Locate the cell with the specified text and output its (X, Y) center coordinate. 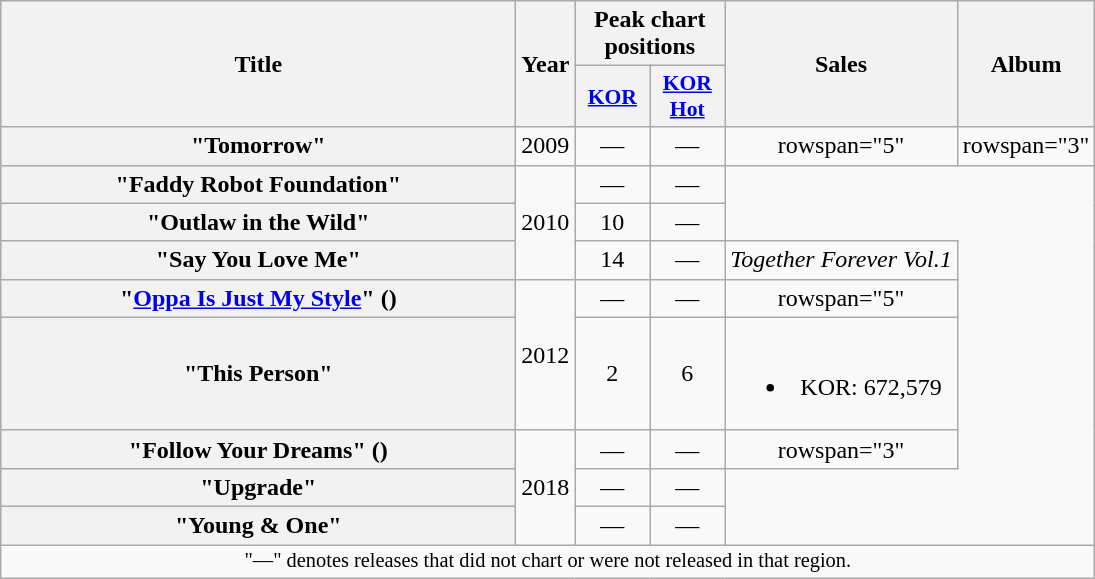
Album (1026, 64)
Title (258, 64)
2009 (546, 146)
"Young & One" (258, 525)
Peak chart positions (650, 34)
"Outlaw in the Wild" (258, 222)
KOR Hot (688, 96)
2010 (546, 222)
2012 (546, 354)
Together Forever Vol.1 (842, 260)
KOR (612, 96)
Year (546, 64)
2018 (546, 487)
KOR: 672,579 (842, 374)
14 (612, 260)
"Follow Your Dreams" () (258, 449)
"Say You Love Me" (258, 260)
"This Person" (258, 374)
2 (612, 374)
"—" denotes releases that did not chart or were not released in that region. (548, 561)
Sales (842, 64)
10 (612, 222)
6 (688, 374)
"Tomorrow" (258, 146)
"Upgrade" (258, 487)
"Faddy Robot Foundation" (258, 184)
"Oppa Is Just My Style" () (258, 298)
